Determine the [X, Y] coordinate at the center of the cell enclosing the given text.  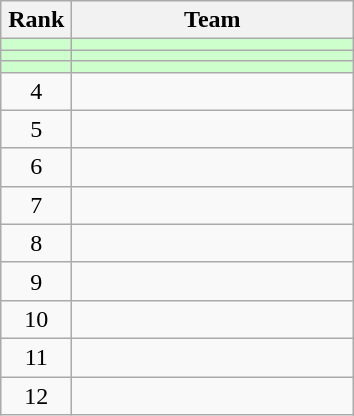
7 [36, 205]
10 [36, 319]
Rank [36, 20]
11 [36, 357]
9 [36, 281]
Team [212, 20]
4 [36, 91]
12 [36, 395]
8 [36, 243]
6 [36, 167]
5 [36, 129]
